Provide the (x, y) coordinate of the cell's center where the given text is located.  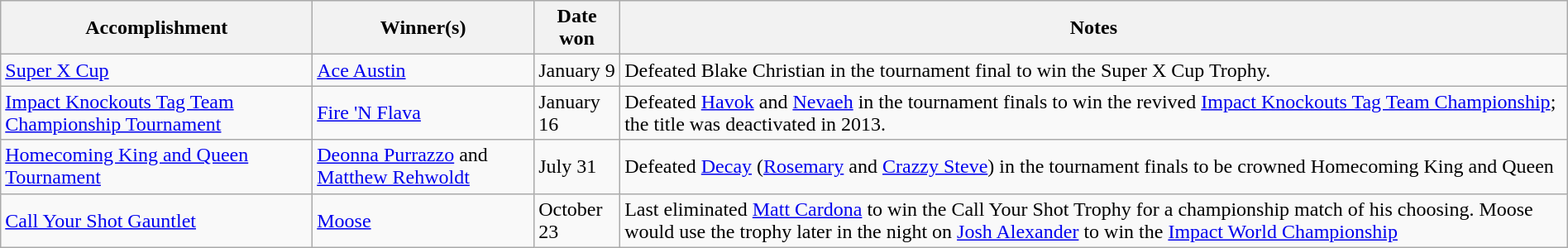
Defeated Blake Christian in the tournament final to win the Super X Cup Trophy. (1094, 70)
Ace Austin (423, 70)
January 9 (577, 70)
Defeated Decay (Rosemary and Crazzy Steve) in the tournament finals to be crowned Homecoming King and Queen (1094, 167)
Defeated Havok and Nevaeh in the tournament finals to win the revived Impact Knockouts Tag Team Championship; the title was deactivated in 2013. (1094, 112)
Fire 'N Flava (423, 112)
Accomplishment (157, 28)
Homecoming King and Queen Tournament (157, 167)
July 31 (577, 167)
October 23 (577, 220)
Impact Knockouts Tag Team Championship Tournament (157, 112)
Super X Cup (157, 70)
Call Your Shot Gauntlet (157, 220)
Winner(s) (423, 28)
Deonna Purrazzo and Matthew Rehwoldt (423, 167)
January 16 (577, 112)
Date won (577, 28)
Notes (1094, 28)
Moose (423, 220)
